Pinpoint the cell where the given text exists, returning its [X, Y] midpoint coordinate. 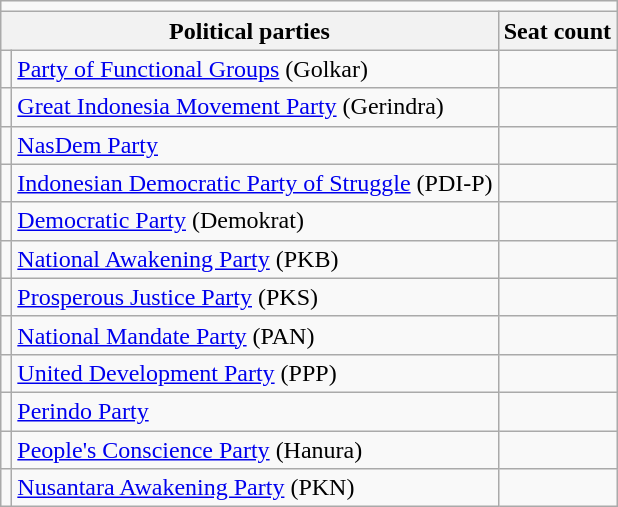
Indonesian Democratic Party of Struggle (PDI-P) [255, 183]
National Mandate Party (PAN) [255, 335]
Seat count [557, 31]
Nusantara Awakening Party (PKN) [255, 488]
Party of Functional Groups (Golkar) [255, 69]
Prosperous Justice Party (PKS) [255, 297]
People's Conscience Party (Hanura) [255, 449]
NasDem Party [255, 145]
Democratic Party (Demokrat) [255, 221]
Political parties [250, 31]
Great Indonesia Movement Party (Gerindra) [255, 107]
Perindo Party [255, 411]
United Development Party (PPP) [255, 373]
National Awakening Party (PKB) [255, 259]
